Pinpoint the cell where the given text exists, returning its (X, Y) midpoint coordinate. 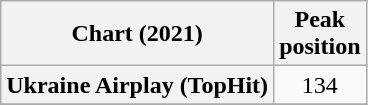
Ukraine Airplay (TopHit) (138, 85)
Chart (2021) (138, 34)
134 (320, 85)
Peakposition (320, 34)
